Return (X, Y) of the center of cell containing provided text 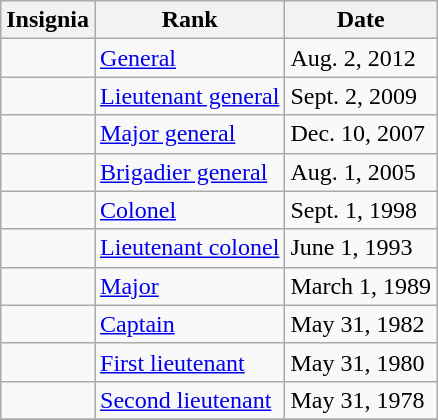
May 31, 1978 (361, 400)
Sept. 1, 1998 (361, 210)
Colonel (190, 210)
Sept. 2, 2009 (361, 96)
Captain (190, 324)
Lieutenant general (190, 96)
First lieutenant (190, 362)
Rank (190, 20)
Major general (190, 134)
General (190, 58)
Insignia (48, 20)
Second lieutenant (190, 400)
Major (190, 286)
May 31, 1982 (361, 324)
Date (361, 20)
Aug. 2, 2012 (361, 58)
Lieutenant colonel (190, 248)
June 1, 1993 (361, 248)
May 31, 1980 (361, 362)
March 1, 1989 (361, 286)
Dec. 10, 2007 (361, 134)
Brigadier general (190, 172)
Aug. 1, 2005 (361, 172)
